Provide the [X, Y] coordinate of the cell's center where the given text is located.  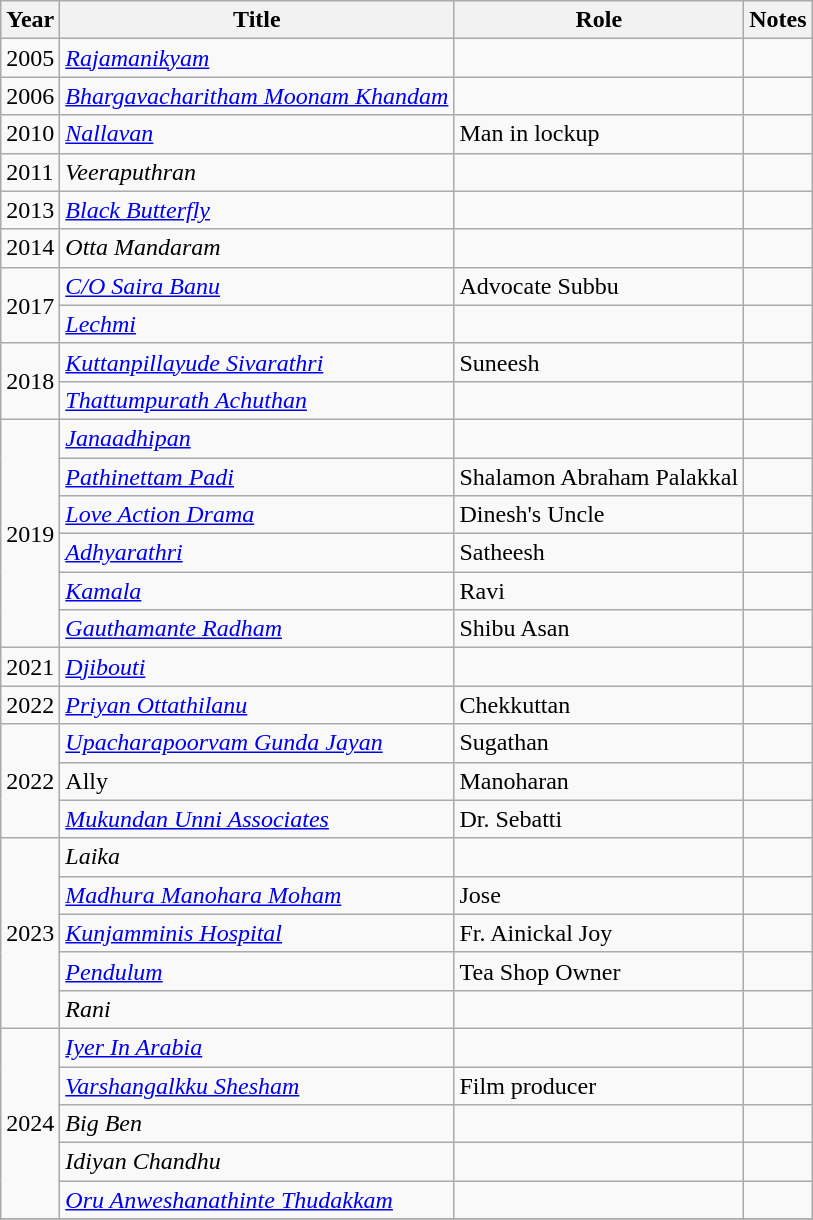
Sugathan [599, 743]
Kuttanpillayude Sivarathri [257, 362]
Madhura Manohara Moham [257, 895]
Big Ben [257, 1124]
Suneesh [599, 362]
Rani [257, 1009]
2019 [30, 533]
Year [30, 20]
Lechmi [257, 324]
2013 [30, 210]
2005 [30, 58]
Role [599, 20]
Oru Anweshanathinte Thudakkam [257, 1200]
Idiyan Chandhu [257, 1162]
Gauthamante Radham [257, 629]
2014 [30, 248]
Djibouti [257, 667]
Shibu Asan [599, 629]
C/O Saira Banu [257, 286]
Priyan Ottathilanu [257, 705]
Love Action Drama [257, 515]
Rajamanikyam [257, 58]
Man in lockup [599, 134]
Laika [257, 857]
2021 [30, 667]
Pendulum [257, 971]
Kamala [257, 591]
Advocate Subbu [599, 286]
2010 [30, 134]
Nallavan [257, 134]
Bhargavacharitham Moonam Khandam [257, 96]
Kunjamminis Hospital [257, 933]
2006 [30, 96]
Thattumpurath Achuthan [257, 400]
Pathinettam Padi [257, 477]
2011 [30, 172]
Ally [257, 781]
Upacharapoorvam Gunda Jayan [257, 743]
Manoharan [599, 781]
Black Butterfly [257, 210]
Janaadhipan [257, 438]
Iyer In Arabia [257, 1047]
Notes [778, 20]
Dinesh's Uncle [599, 515]
Varshangalkku Shesham [257, 1085]
Satheesh [599, 553]
Veeraputhran [257, 172]
2024 [30, 1123]
Ravi [599, 591]
2023 [30, 933]
2018 [30, 381]
Title [257, 20]
Chekkuttan [599, 705]
Shalamon Abraham Palakkal [599, 477]
Film producer [599, 1085]
Dr. Sebatti [599, 819]
Adhyarathri [257, 553]
Jose [599, 895]
Fr. Ainickal Joy [599, 933]
Tea Shop Owner [599, 971]
2017 [30, 305]
Otta Mandaram [257, 248]
Mukundan Unni Associates [257, 819]
